Return the (X, Y) coordinate for the center point of the cell that contains the specified text.  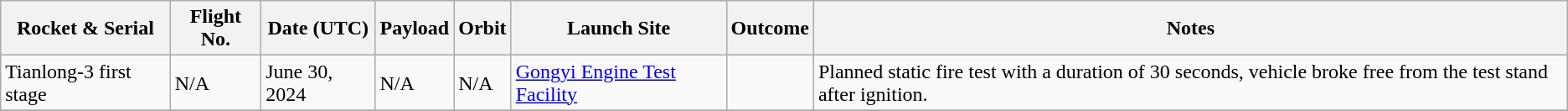
Orbit (482, 29)
Gongyi Engine Test Facility (618, 82)
Outcome (770, 29)
Flight No. (215, 29)
June 30, 2024 (318, 82)
Date (UTC) (318, 29)
Notes (1190, 29)
Launch Site (618, 29)
Rocket & Serial (85, 29)
Payload (415, 29)
Planned static fire test with a duration of 30 seconds, vehicle broke free from the test stand after ignition. (1190, 82)
Tianlong-3 first stage (85, 82)
